Search for the cell housing the specified text and yield its (X, Y) center coordinate. 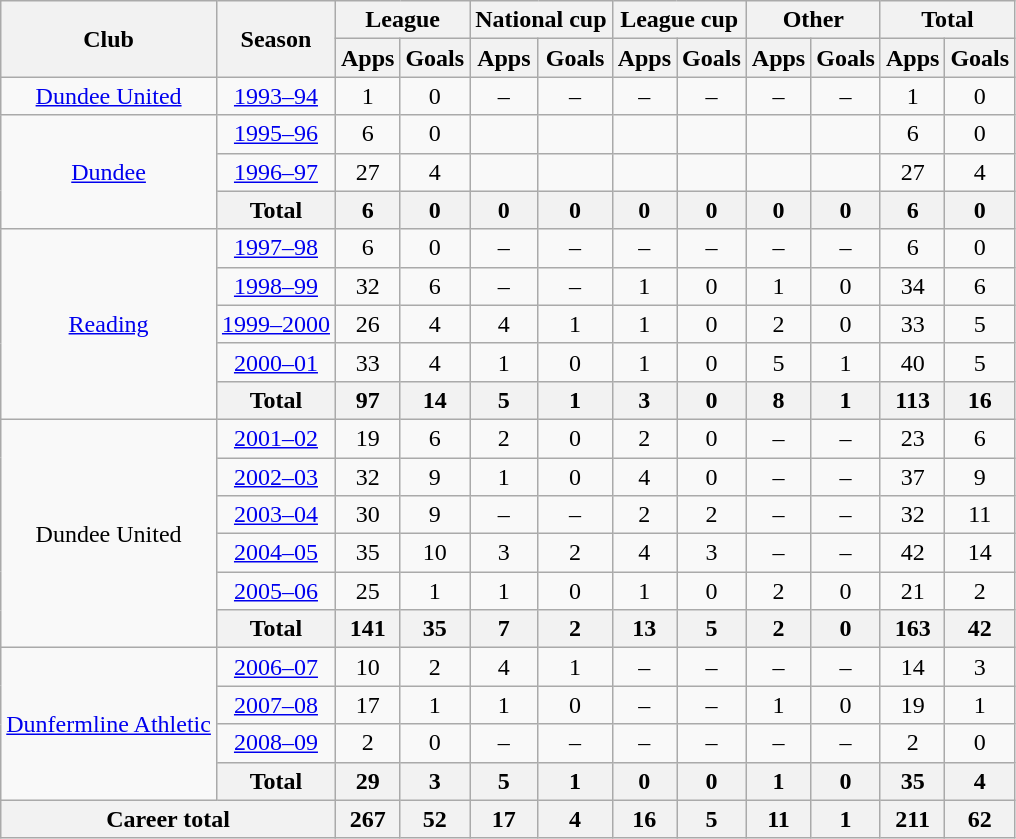
8 (778, 400)
1998–99 (276, 286)
1996–97 (276, 172)
National cup (541, 20)
25 (367, 591)
40 (912, 362)
2006–07 (276, 667)
2003–04 (276, 515)
52 (435, 819)
Other (813, 20)
Dunfermline Athletic (109, 724)
211 (912, 819)
1997–98 (276, 248)
97 (367, 400)
1993–94 (276, 96)
Reading (109, 324)
2008–09 (276, 743)
34 (912, 286)
29 (367, 781)
Career total (168, 819)
2002–03 (276, 477)
37 (912, 477)
Dundee (109, 172)
League cup (679, 20)
2005–06 (276, 591)
2004–05 (276, 553)
141 (367, 629)
Club (109, 39)
23 (912, 438)
2000–01 (276, 362)
113 (912, 400)
7 (504, 629)
1999–2000 (276, 324)
1995–96 (276, 134)
267 (367, 819)
2007–08 (276, 705)
League (402, 20)
2001–02 (276, 438)
62 (980, 819)
30 (367, 515)
26 (367, 324)
21 (912, 591)
Season (276, 39)
163 (912, 629)
13 (644, 629)
